Return (X, Y) of the center of cell containing provided text 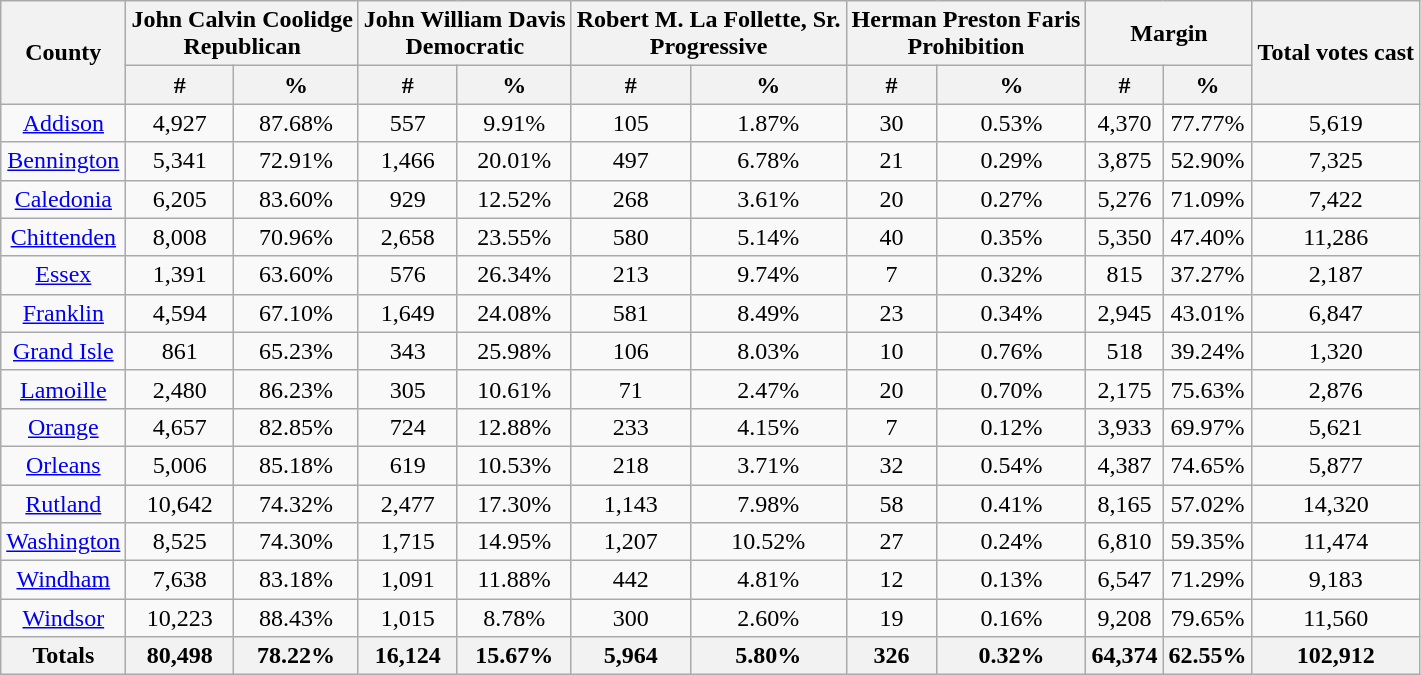
929 (408, 199)
11,560 (1336, 618)
9,208 (1124, 618)
0.53% (1012, 123)
14,320 (1336, 503)
9,183 (1336, 580)
11,474 (1336, 542)
82.85% (296, 427)
5,350 (1124, 237)
78.22% (296, 656)
26.34% (514, 275)
213 (630, 275)
0.27% (1012, 199)
Total votes cast (1336, 52)
Herman Preston FarisProhibition (966, 34)
1,466 (408, 161)
65.23% (296, 351)
581 (630, 313)
Franklin (64, 313)
4,657 (180, 427)
3,933 (1124, 427)
43.01% (1208, 313)
497 (630, 161)
4,594 (180, 313)
218 (630, 465)
12.52% (514, 199)
24.08% (514, 313)
8,008 (180, 237)
1,391 (180, 275)
83.60% (296, 199)
Rutland (64, 503)
0.16% (1012, 618)
19 (892, 618)
861 (180, 351)
10.52% (768, 542)
1,320 (1336, 351)
17.30% (514, 503)
20.01% (514, 161)
1,015 (408, 618)
326 (892, 656)
8.78% (514, 618)
305 (408, 389)
102,912 (1336, 656)
Orange (64, 427)
343 (408, 351)
27 (892, 542)
80,498 (180, 656)
71.09% (1208, 199)
6,810 (1124, 542)
Robert M. La Follette, Sr.Progressive (708, 34)
74.65% (1208, 465)
6,205 (180, 199)
Windham (64, 580)
8,525 (180, 542)
71.29% (1208, 580)
2,175 (1124, 389)
11,286 (1336, 237)
0.29% (1012, 161)
14.95% (514, 542)
2,658 (408, 237)
16,124 (408, 656)
576 (408, 275)
2,945 (1124, 313)
10 (892, 351)
619 (408, 465)
6,547 (1124, 580)
23.55% (514, 237)
2.60% (768, 618)
3.61% (768, 199)
5,276 (1124, 199)
5,964 (630, 656)
83.18% (296, 580)
4,387 (1124, 465)
10,642 (180, 503)
8,165 (1124, 503)
64,374 (1124, 656)
12 (892, 580)
5,006 (180, 465)
233 (630, 427)
74.30% (296, 542)
10.61% (514, 389)
79.65% (1208, 618)
Bennington (64, 161)
2,876 (1336, 389)
Essex (64, 275)
5,341 (180, 161)
1,091 (408, 580)
6.78% (768, 161)
105 (630, 123)
9.91% (514, 123)
59.35% (1208, 542)
7,638 (180, 580)
0.13% (1012, 580)
0.12% (1012, 427)
0.54% (1012, 465)
5.14% (768, 237)
62.55% (1208, 656)
5,877 (1336, 465)
32 (892, 465)
Caledonia (64, 199)
23 (892, 313)
7,422 (1336, 199)
87.68% (296, 123)
268 (630, 199)
8.49% (768, 313)
7.98% (768, 503)
0.35% (1012, 237)
Grand Isle (64, 351)
57.02% (1208, 503)
4,370 (1124, 123)
1,143 (630, 503)
106 (630, 351)
1,207 (630, 542)
518 (1124, 351)
John Calvin CoolidgeRepublican (242, 34)
2,187 (1336, 275)
4.81% (768, 580)
86.23% (296, 389)
0.24% (1012, 542)
75.63% (1208, 389)
0.70% (1012, 389)
4.15% (768, 427)
15.67% (514, 656)
580 (630, 237)
3.71% (768, 465)
County (64, 52)
21 (892, 161)
3,875 (1124, 161)
724 (408, 427)
442 (630, 580)
70.96% (296, 237)
52.90% (1208, 161)
69.97% (1208, 427)
Addison (64, 123)
2.47% (768, 389)
300 (630, 618)
6,847 (1336, 313)
39.24% (1208, 351)
7,325 (1336, 161)
11.88% (514, 580)
Orleans (64, 465)
8.03% (768, 351)
37.27% (1208, 275)
1,649 (408, 313)
Washington (64, 542)
0.76% (1012, 351)
85.18% (296, 465)
67.10% (296, 313)
0.34% (1012, 313)
815 (1124, 275)
40 (892, 237)
0.41% (1012, 503)
2,477 (408, 503)
30 (892, 123)
Totals (64, 656)
10,223 (180, 618)
58 (892, 503)
Margin (1169, 34)
88.43% (296, 618)
12.88% (514, 427)
25.98% (514, 351)
9.74% (768, 275)
Lamoille (64, 389)
71 (630, 389)
2,480 (180, 389)
5,619 (1336, 123)
77.77% (1208, 123)
Windsor (64, 618)
5,621 (1336, 427)
47.40% (1208, 237)
5.80% (768, 656)
1,715 (408, 542)
1.87% (768, 123)
74.32% (296, 503)
John William Davis Democratic (464, 34)
63.60% (296, 275)
10.53% (514, 465)
557 (408, 123)
Chittenden (64, 237)
72.91% (296, 161)
4,927 (180, 123)
